Find where the given text appears and provide that cell's center as (X, Y) coordinate. 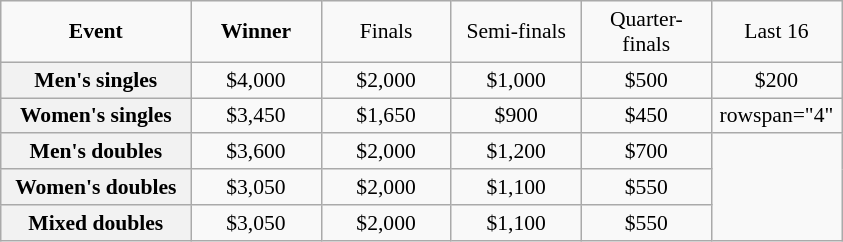
$1,650 (386, 116)
Finals (386, 32)
Mixed doubles (96, 223)
Last 16 (776, 32)
Winner (256, 32)
Men's singles (96, 80)
Women's singles (96, 116)
$450 (646, 116)
$200 (776, 80)
$700 (646, 152)
$500 (646, 80)
Quarter-finals (646, 32)
Women's doubles (96, 187)
$1,000 (516, 80)
$3,600 (256, 152)
Men's doubles (96, 152)
$1,200 (516, 152)
$3,450 (256, 116)
$4,000 (256, 80)
rowspan="4" (776, 116)
$900 (516, 116)
Semi-finals (516, 32)
Event (96, 32)
